Capture the cell that displays the provided text and extract its (X, Y) central coordinate. 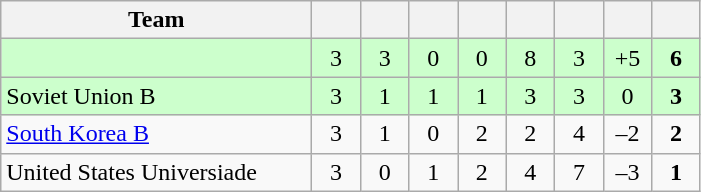
–2 (628, 134)
7 (580, 172)
+5 (628, 58)
8 (530, 58)
–3 (628, 172)
6 (676, 58)
Soviet Union B (156, 96)
United States Universiade (156, 172)
Team (156, 20)
South Korea B (156, 134)
